Find where the given text appears and provide that cell's center as (X, Y) coordinate. 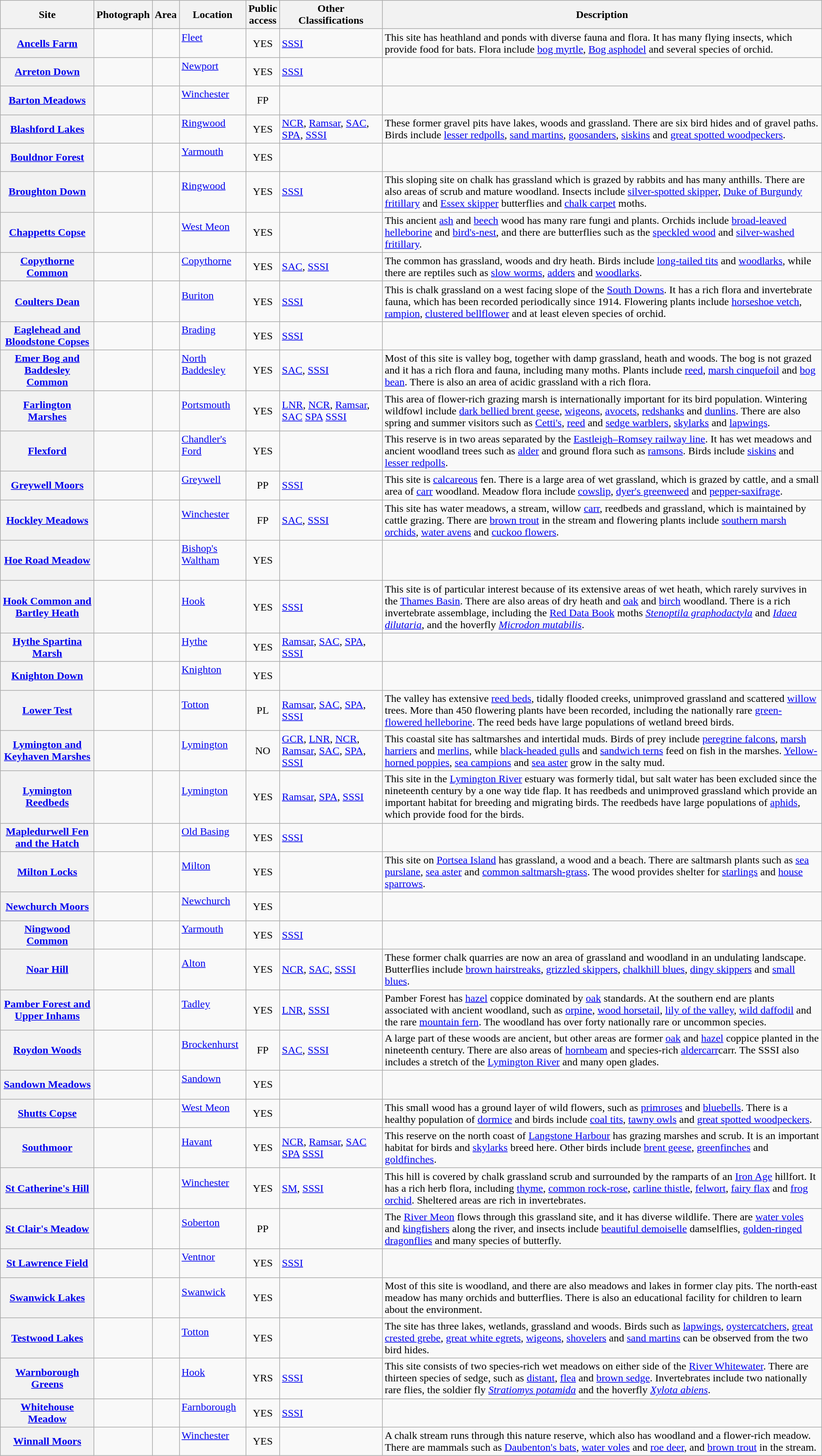
Hoe Road Meadow (47, 561)
Emer Bog and Baddesley Common (47, 370)
Hythe (213, 647)
Chappetts Copse (47, 232)
Farlington Marshes (47, 411)
Description (602, 15)
Soberton (213, 1229)
North Baddesley (213, 370)
Ramsar, SPA, SSSI (331, 797)
Broughton Down (47, 192)
Ancells Farm (47, 43)
Copythorne (213, 267)
Ventnor (213, 1263)
St Clair's Meadow (47, 1229)
Area (166, 15)
Chandler's Ford (213, 451)
Pamber Forest and Upper Inhams (47, 1010)
Eaglehead and Bloodstone Copses (47, 335)
YRS (263, 1378)
Lymington and Keyhaven Marshes (47, 751)
Brading (213, 335)
Mapledurwell Fen and the Hatch (47, 838)
Site (47, 15)
SM, SSSI (331, 1188)
Roydon Woods (47, 1050)
Ningwood Common (47, 935)
Bouldnor Forest (47, 157)
NCR, SAC, SSSI (331, 969)
Buriton (213, 301)
Brockenhurst (213, 1050)
NCR, Ramsar, SAC, SPA, SSSI (331, 129)
Knighton (213, 676)
Fleet (213, 43)
Newchurch Moors (47, 906)
OtherClassifications (331, 15)
Sandown (213, 1085)
GCR, LNR, NCR, Ramsar, SAC, SPA, SSSI (331, 751)
Lymington Reedbeds (47, 797)
Havant (213, 1148)
Newchurch (213, 906)
Whitehouse Meadow (47, 1413)
Blashford Lakes (47, 129)
Location (213, 15)
Milton Locks (47, 872)
LNR, NCR, Ramsar, SAC SPA SSSI (331, 411)
Milton (213, 872)
Lower Test (47, 710)
Testwood Lakes (47, 1338)
Arreton Down (47, 72)
Southmoor (47, 1148)
Public access (263, 15)
Barton Meadows (47, 100)
Sandown Meadows (47, 1085)
Photograph (123, 15)
Copythorne Common (47, 267)
Coulters Dean (47, 301)
Winnall Moors (47, 1442)
LNR, SSSI (331, 1010)
Greywell (213, 485)
Greywell Moors (47, 485)
Hythe Spartina Marsh (47, 647)
Swanwick (213, 1298)
Flexford (47, 451)
St Catherine's Hill (47, 1188)
Portsmouth (213, 411)
Hockley Meadows (47, 520)
Farnborough (213, 1413)
NO (263, 751)
Hook Common and Bartley Heath (47, 607)
Shutts Copse (47, 1113)
PL (263, 710)
Swanwick Lakes (47, 1298)
St Lawrence Field (47, 1263)
Warnborough Greens (47, 1378)
Newport (213, 72)
NCR, Ramsar, SAC SPA SSSI (331, 1148)
Noar Hill (47, 969)
Bishop's Waltham (213, 561)
Old Basing (213, 838)
Alton (213, 969)
Knighton Down (47, 676)
Tadley (213, 1010)
